Find where the given text appears and provide that cell's center as [x, y] coordinate. 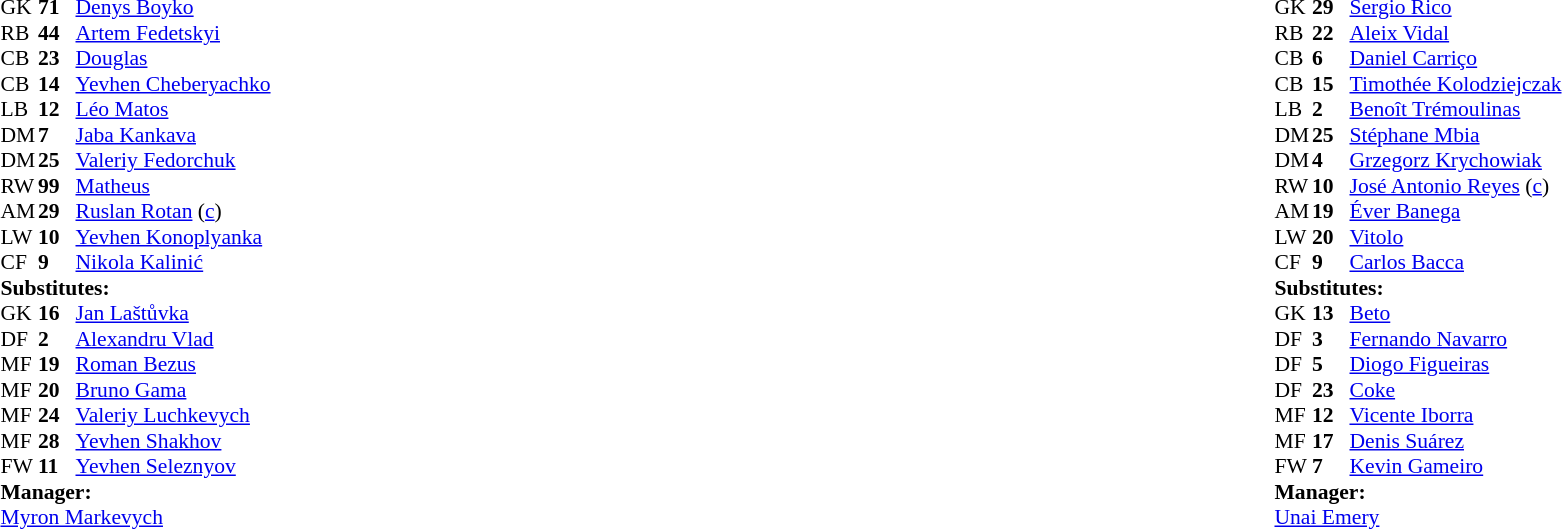
Yevhen Cheberyachko [174, 84]
Yevhen Seleznyov [174, 467]
24 [57, 415]
Ruslan Rotan (c) [174, 211]
17 [1331, 441]
6 [1331, 59]
22 [1331, 33]
Valeriy Luchkevych [174, 415]
Matheus [174, 186]
Éver Banega [1455, 211]
Nikola Kalinić [174, 263]
Kevin Gameiro [1455, 467]
29 [57, 211]
Vicente Iborra [1455, 415]
Douglas [174, 59]
Beto [1455, 313]
16 [57, 313]
Coke [1455, 390]
Jan Laštůvka [174, 313]
15 [1331, 84]
José Antonio Reyes (c) [1455, 186]
Jaba Kankava [174, 135]
13 [1331, 313]
5 [1331, 365]
Yevhen Shakhov [174, 441]
Roman Bezus [174, 365]
Diogo Figueiras [1455, 365]
4 [1331, 161]
Yevhen Konoplyanka [174, 237]
Valeriy Fedorchuk [174, 161]
Bruno Gama [174, 390]
Alexandru Vlad [174, 339]
Timothée Kolodziejczak [1455, 84]
Léo Matos [174, 109]
3 [1331, 339]
Fernando Navarro [1455, 339]
Grzegorz Krychowiak [1455, 161]
14 [57, 84]
44 [57, 33]
Stéphane Mbia [1455, 135]
99 [57, 186]
Aleix Vidal [1455, 33]
Benoît Trémoulinas [1455, 109]
Vitolo [1455, 237]
28 [57, 441]
Artem Fedetskyi [174, 33]
Denis Suárez [1455, 441]
Daniel Carriço [1455, 59]
11 [57, 467]
Carlos Bacca [1455, 263]
